Return (X, Y) of the center of cell containing provided text 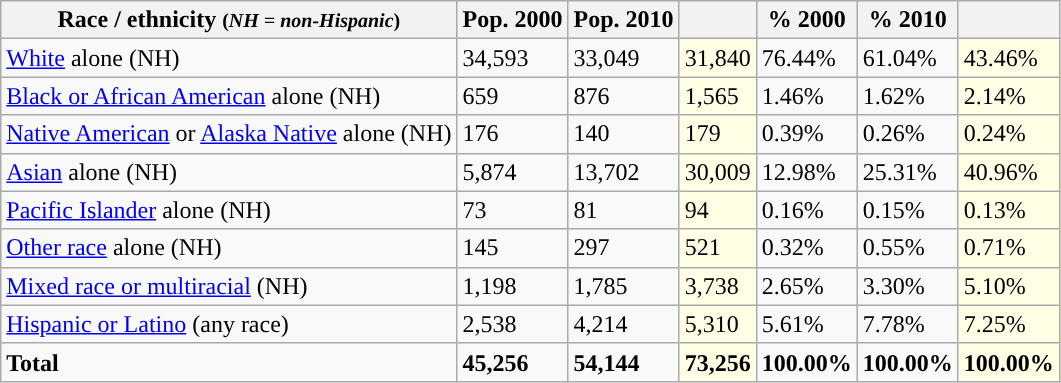
30,009 (718, 172)
12.98% (806, 172)
7.78% (908, 324)
1,785 (624, 286)
2.65% (806, 286)
Other race alone (NH) (229, 248)
Asian alone (NH) (229, 172)
7.25% (1008, 324)
25.31% (908, 172)
5,874 (512, 172)
1,198 (512, 286)
0.26% (908, 134)
Pacific Islander alone (NH) (229, 210)
73,256 (718, 362)
179 (718, 134)
Mixed race or multiracial (NH) (229, 286)
0.71% (1008, 248)
% 2000 (806, 20)
Total (229, 362)
297 (624, 248)
3,738 (718, 286)
3.30% (908, 286)
1.46% (806, 96)
0.15% (908, 210)
1,565 (718, 96)
2.14% (1008, 96)
73 (512, 210)
5.10% (1008, 286)
Hispanic or Latino (any race) (229, 324)
1.62% (908, 96)
31,840 (718, 58)
40.96% (1008, 172)
0.24% (1008, 134)
76.44% (806, 58)
0.55% (908, 248)
140 (624, 134)
43.46% (1008, 58)
Pop. 2000 (512, 20)
5.61% (806, 324)
2,538 (512, 324)
0.13% (1008, 210)
876 (624, 96)
659 (512, 96)
Pop. 2010 (624, 20)
94 (718, 210)
% 2010 (908, 20)
33,049 (624, 58)
81 (624, 210)
145 (512, 248)
White alone (NH) (229, 58)
0.16% (806, 210)
45,256 (512, 362)
4,214 (624, 324)
Native American or Alaska Native alone (NH) (229, 134)
61.04% (908, 58)
0.32% (806, 248)
521 (718, 248)
5,310 (718, 324)
34,593 (512, 58)
176 (512, 134)
54,144 (624, 362)
13,702 (624, 172)
Race / ethnicity (NH = non-Hispanic) (229, 20)
Black or African American alone (NH) (229, 96)
0.39% (806, 134)
